Search for the cell housing the specified text and yield its [X, Y] center coordinate. 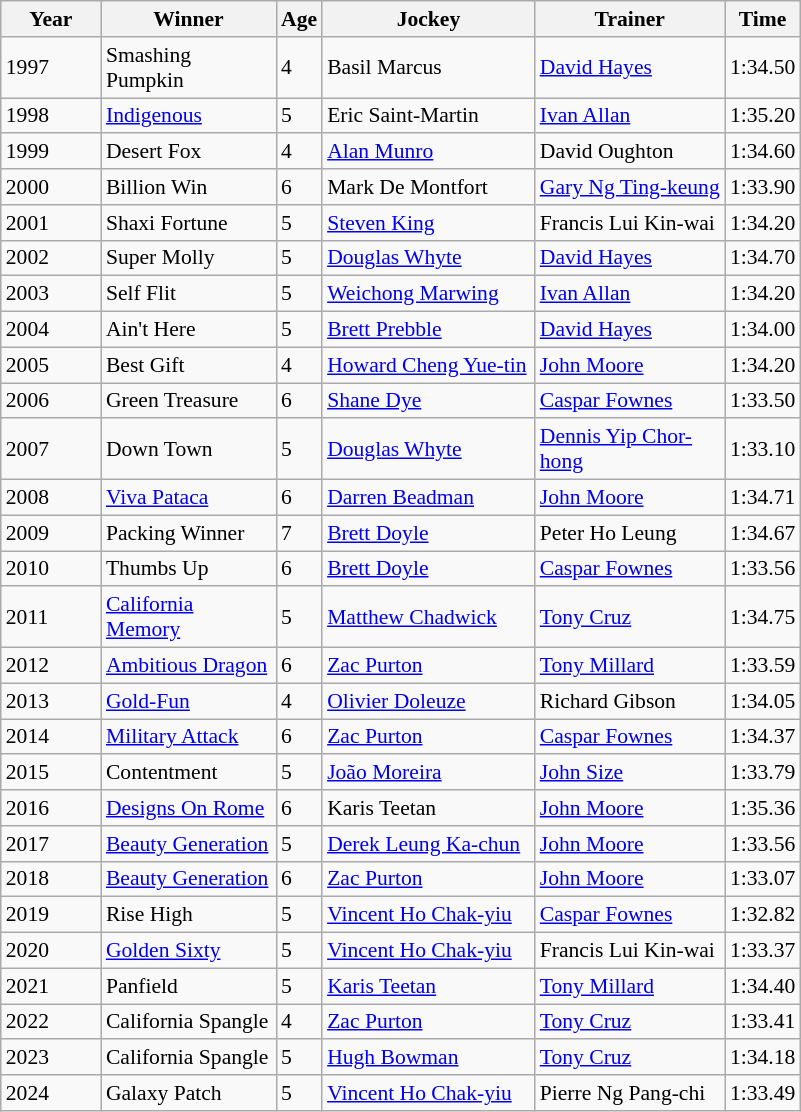
1:34.70 [762, 258]
Age [299, 19]
2005 [51, 365]
2001 [51, 223]
1:35.20 [762, 116]
Peter Ho Leung [630, 533]
1:33.79 [762, 773]
Dennis Yip Chor-hong [630, 450]
Matthew Chadwick [428, 618]
Thumbs Up [188, 569]
2022 [51, 1022]
Indigenous [188, 116]
1:34.75 [762, 618]
1:34.18 [762, 1058]
2018 [51, 879]
Shane Dye [428, 401]
Derek Leung Ka-chun [428, 844]
Billion Win [188, 187]
1:34.67 [762, 533]
1:32.82 [762, 915]
1997 [51, 68]
Self Flit [188, 294]
2024 [51, 1093]
João Moreira [428, 773]
1:33.41 [762, 1022]
John Size [630, 773]
1:34.00 [762, 330]
1998 [51, 116]
Winner [188, 19]
2004 [51, 330]
Panfield [188, 986]
1:34.40 [762, 986]
2012 [51, 666]
1:35.36 [762, 808]
Ambitious Dragon [188, 666]
2013 [51, 701]
2019 [51, 915]
Year [51, 19]
7 [299, 533]
2015 [51, 773]
Pierre Ng Pang-chi [630, 1093]
Alan Munro [428, 152]
Trainer [630, 19]
2007 [51, 450]
Gary Ng Ting-keung [630, 187]
California Memory [188, 618]
1:34.60 [762, 152]
Desert Fox [188, 152]
Green Treasure [188, 401]
Smashing Pumpkin [188, 68]
Darren Beadman [428, 498]
1:33.49 [762, 1093]
2023 [51, 1058]
Designs On Rome [188, 808]
Down Town [188, 450]
Eric Saint-Martin [428, 116]
1:34.05 [762, 701]
2011 [51, 618]
2000 [51, 187]
2014 [51, 737]
Military Attack [188, 737]
2009 [51, 533]
Brett Prebble [428, 330]
Weichong Marwing [428, 294]
Golden Sixty [188, 951]
David Oughton [630, 152]
Packing Winner [188, 533]
1:33.90 [762, 187]
Hugh Bowman [428, 1058]
1999 [51, 152]
1:33.37 [762, 951]
1:33.59 [762, 666]
2003 [51, 294]
1:34.50 [762, 68]
Steven King [428, 223]
Best Gift [188, 365]
Mark De Montfort [428, 187]
2017 [51, 844]
2006 [51, 401]
Viva Pataca [188, 498]
1:34.37 [762, 737]
2002 [51, 258]
2008 [51, 498]
Shaxi Fortune [188, 223]
2010 [51, 569]
Contentment [188, 773]
Howard Cheng Yue-tin [428, 365]
1:33.10 [762, 450]
2021 [51, 986]
Basil Marcus [428, 68]
Richard Gibson [630, 701]
Time [762, 19]
Gold-Fun [188, 701]
Jockey [428, 19]
2020 [51, 951]
2016 [51, 808]
Galaxy Patch [188, 1093]
1:33.07 [762, 879]
Super Molly [188, 258]
Ain't Here [188, 330]
1:34.71 [762, 498]
1:33.50 [762, 401]
Rise High [188, 915]
Olivier Doleuze [428, 701]
